Find where the given text appears and provide that cell's center as (x, y) coordinate. 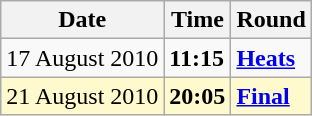
11:15 (198, 58)
21 August 2010 (82, 96)
20:05 (198, 96)
Round (271, 20)
Date (82, 20)
17 August 2010 (82, 58)
Final (271, 96)
Time (198, 20)
Heats (271, 58)
